Return the [X, Y] coordinate for the center point of the cell that contains the specified text.  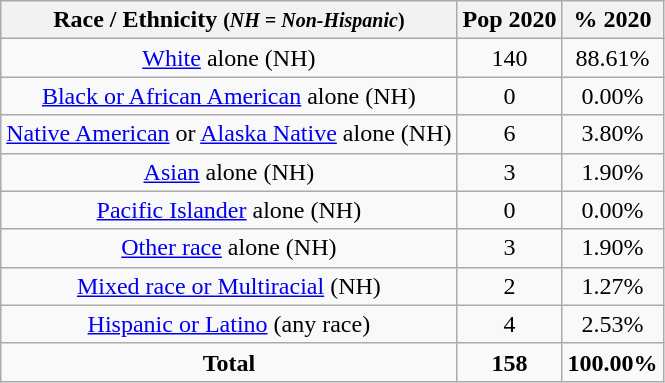
88.61% [612, 58]
2.53% [612, 324]
1.27% [612, 286]
White alone (NH) [229, 58]
158 [510, 362]
Pop 2020 [510, 20]
140 [510, 58]
Race / Ethnicity (NH = Non-Hispanic) [229, 20]
Hispanic or Latino (any race) [229, 324]
Mixed race or Multiracial (NH) [229, 286]
Native American or Alaska Native alone (NH) [229, 134]
Black or African American alone (NH) [229, 96]
4 [510, 324]
2 [510, 286]
Other race alone (NH) [229, 248]
Asian alone (NH) [229, 172]
6 [510, 134]
100.00% [612, 362]
Pacific Islander alone (NH) [229, 210]
% 2020 [612, 20]
3.80% [612, 134]
Total [229, 362]
